Scan for the cell matching the given text and deliver its [x, y] coordinate at center. 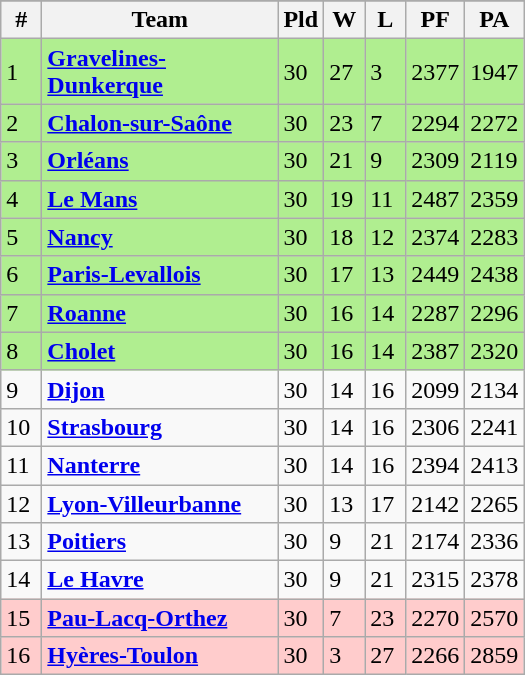
2270 [436, 618]
2287 [436, 313]
2359 [494, 199]
2 [22, 123]
2487 [436, 199]
Team [160, 20]
1947 [494, 72]
Cholet [160, 351]
2272 [494, 123]
2296 [494, 313]
# [22, 20]
2283 [494, 237]
2859 [494, 656]
Gravelines-Dunkerque [160, 72]
Paris-Levallois [160, 275]
W [344, 20]
19 [344, 199]
2413 [494, 465]
2306 [436, 427]
L [386, 20]
18 [344, 237]
Le Havre [160, 580]
8 [22, 351]
PA [494, 20]
2387 [436, 351]
Chalon-sur-Saône [160, 123]
Pau-Lacq-Orthez [160, 618]
2266 [436, 656]
4 [22, 199]
10 [22, 427]
1 [22, 72]
5 [22, 237]
PF [436, 20]
2119 [494, 161]
Le Mans [160, 199]
Hyères-Toulon [160, 656]
2309 [436, 161]
2320 [494, 351]
2134 [494, 389]
Nancy [160, 237]
Poitiers [160, 542]
2378 [494, 580]
2265 [494, 503]
2374 [436, 237]
2394 [436, 465]
2570 [494, 618]
2241 [494, 427]
2438 [494, 275]
Roanne [160, 313]
Nanterre [160, 465]
2174 [436, 542]
Lyon-Villeurbanne [160, 503]
Dijon [160, 389]
15 [22, 618]
Pld [301, 20]
Strasbourg [160, 427]
Orléans [160, 161]
2294 [436, 123]
2336 [494, 542]
6 [22, 275]
2099 [436, 389]
2315 [436, 580]
2377 [436, 72]
2142 [436, 503]
2449 [436, 275]
